Extract the (X, Y) coordinate from the center of the cell holding the provided text.  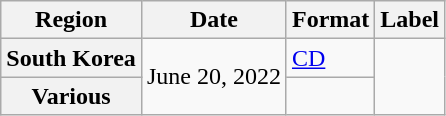
Format (330, 20)
Label (410, 20)
Region (72, 20)
June 20, 2022 (214, 77)
Date (214, 20)
CD (330, 58)
Various (72, 96)
South Korea (72, 58)
